Identify which cell holds the provided text, then report its [X, Y] central coordinate. 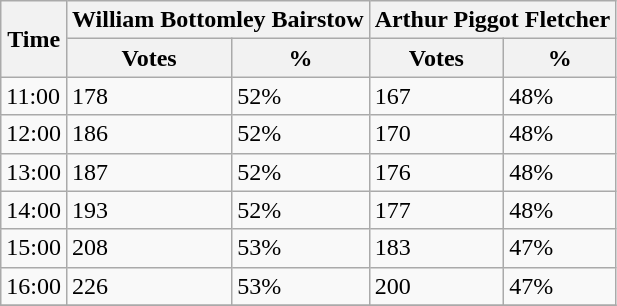
226 [148, 286]
11:00 [34, 96]
170 [436, 134]
Arthur Piggot Fletcher [492, 20]
Time [34, 39]
176 [436, 172]
15:00 [34, 248]
186 [148, 134]
183 [436, 248]
William Bottomley Bairstow [218, 20]
208 [148, 248]
187 [148, 172]
167 [436, 96]
14:00 [34, 210]
13:00 [34, 172]
200 [436, 286]
12:00 [34, 134]
178 [148, 96]
16:00 [34, 286]
177 [436, 210]
193 [148, 210]
